Capture the cell that displays the provided text and extract its [X, Y] central coordinate. 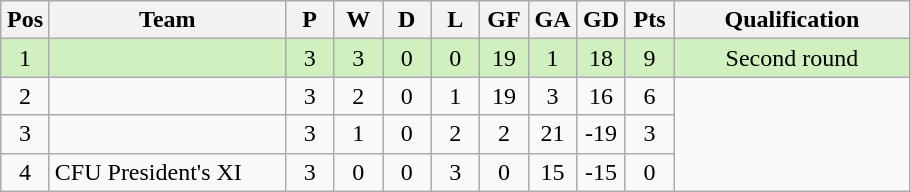
W [358, 20]
21 [552, 134]
Qualification [792, 20]
P [310, 20]
GF [504, 20]
-19 [602, 134]
16 [602, 96]
4 [26, 172]
Pos [26, 20]
Second round [792, 58]
6 [650, 96]
Pts [650, 20]
18 [602, 58]
D [406, 20]
Team [167, 20]
GA [552, 20]
9 [650, 58]
L [456, 20]
-15 [602, 172]
CFU President's XI [167, 172]
15 [552, 172]
GD [602, 20]
